Find where the given text appears and provide that cell's center as [X, Y] coordinate. 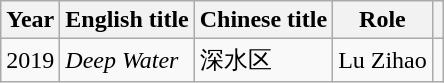
Year [30, 20]
Lu Zihao [383, 60]
English title [127, 20]
Chinese title [263, 20]
深水区 [263, 60]
Role [383, 20]
Deep Water [127, 60]
2019 [30, 60]
